Pinpoint the cell where the given text exists, returning its (x, y) midpoint coordinate. 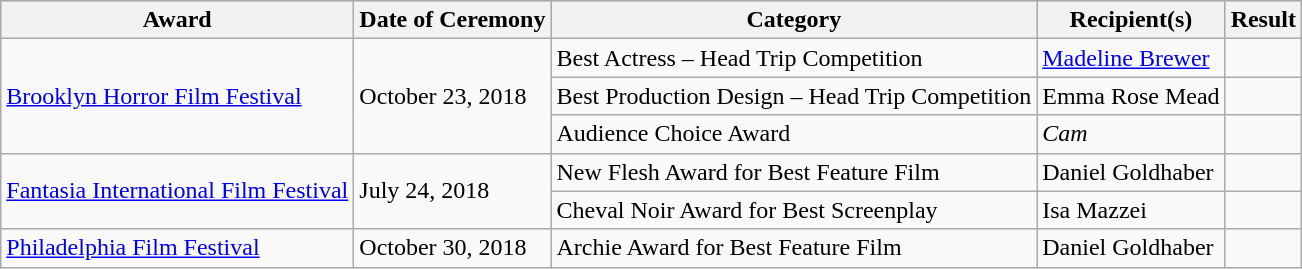
Date of Ceremony (452, 20)
Category (794, 20)
Best Production Design – Head Trip Competition (794, 96)
Archie Award for Best Feature Film (794, 248)
Recipient(s) (1131, 20)
Isa Mazzei (1131, 210)
New Flesh Award for Best Feature Film (794, 172)
Madeline Brewer (1131, 58)
October 30, 2018 (452, 248)
Audience Choice Award (794, 134)
Philadelphia Film Festival (178, 248)
Fantasia International Film Festival (178, 191)
Cheval Noir Award for Best Screenplay (794, 210)
Best Actress – Head Trip Competition (794, 58)
October 23, 2018 (452, 96)
July 24, 2018 (452, 191)
Emma Rose Mead (1131, 96)
Cam (1131, 134)
Brooklyn Horror Film Festival (178, 96)
Result (1263, 20)
Award (178, 20)
